For the text-containing cell, return its midpoint in (x, y) coordinate format. 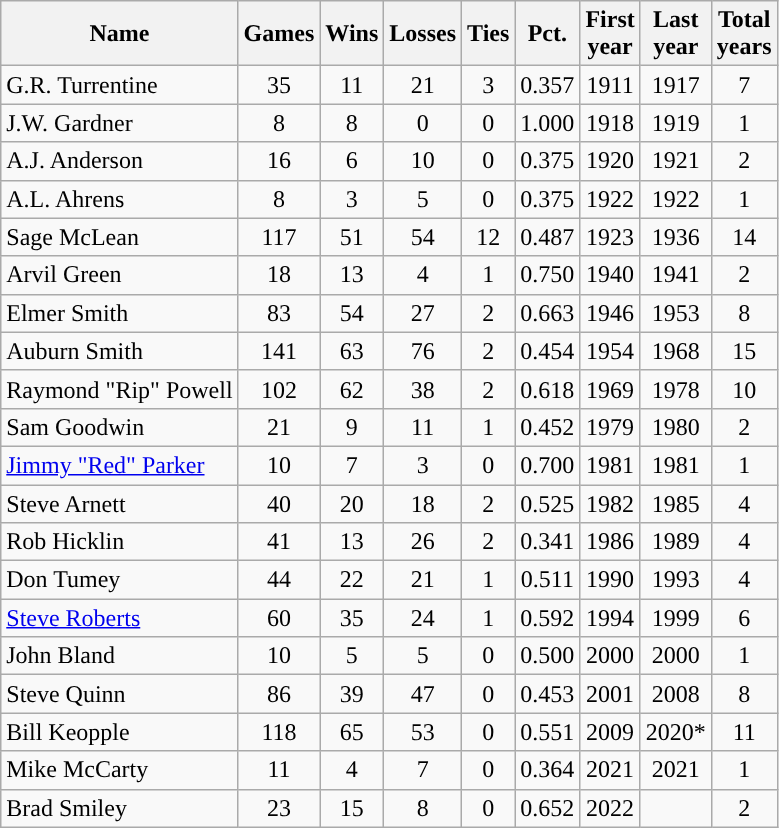
60 (279, 618)
Name (120, 34)
Pct. (548, 34)
118 (279, 732)
83 (279, 313)
A.J. Anderson (120, 161)
0.500 (548, 656)
0.652 (548, 808)
76 (423, 351)
0.663 (548, 313)
117 (279, 237)
1941 (676, 275)
Steve Roberts (120, 618)
G.R. Turrentine (120, 85)
Elmer Smith (120, 313)
John Bland (120, 656)
1911 (610, 85)
24 (423, 618)
23 (279, 808)
A.L. Ahrens (120, 199)
1982 (610, 503)
38 (423, 389)
1953 (676, 313)
Arvil Green (120, 275)
26 (423, 542)
39 (352, 694)
1968 (676, 351)
1989 (676, 542)
1990 (610, 580)
2008 (676, 694)
Steve Arnett (120, 503)
51 (352, 237)
1986 (610, 542)
2020* (676, 732)
1954 (610, 351)
9 (352, 427)
1936 (676, 237)
Wins (352, 34)
1923 (610, 237)
1993 (676, 580)
47 (423, 694)
0.453 (548, 694)
41 (279, 542)
Don Tumey (120, 580)
62 (352, 389)
1946 (610, 313)
1.000 (548, 123)
12 (488, 237)
1979 (610, 427)
Losses (423, 34)
1999 (676, 618)
Sam Goodwin (120, 427)
44 (279, 580)
53 (423, 732)
0.364 (548, 770)
1920 (610, 161)
1978 (676, 389)
0.511 (548, 580)
1994 (610, 618)
0.750 (548, 275)
20 (352, 503)
63 (352, 351)
16 (279, 161)
141 (279, 351)
Mike McCarty (120, 770)
Auburn Smith (120, 351)
0.618 (548, 389)
1940 (610, 275)
86 (279, 694)
Totalyears (744, 34)
Sage McLean (120, 237)
0.700 (548, 465)
0.452 (548, 427)
Games (279, 34)
Bill Keopple (120, 732)
1919 (676, 123)
0.551 (548, 732)
1969 (610, 389)
0.357 (548, 85)
Lastyear (676, 34)
Steve Quinn (120, 694)
2009 (610, 732)
J.W. Gardner (120, 123)
Firstyear (610, 34)
14 (744, 237)
Ties (488, 34)
0.454 (548, 351)
2001 (610, 694)
Rob Hicklin (120, 542)
2022 (610, 808)
22 (352, 580)
Jimmy "Red" Parker (120, 465)
Brad Smiley (120, 808)
1921 (676, 161)
Raymond "Rip" Powell (120, 389)
0.487 (548, 237)
0.525 (548, 503)
1918 (610, 123)
40 (279, 503)
102 (279, 389)
1980 (676, 427)
65 (352, 732)
0.592 (548, 618)
27 (423, 313)
1917 (676, 85)
0.341 (548, 542)
1985 (676, 503)
